Scan for the cell matching the given text and deliver its [X, Y] coordinate at center. 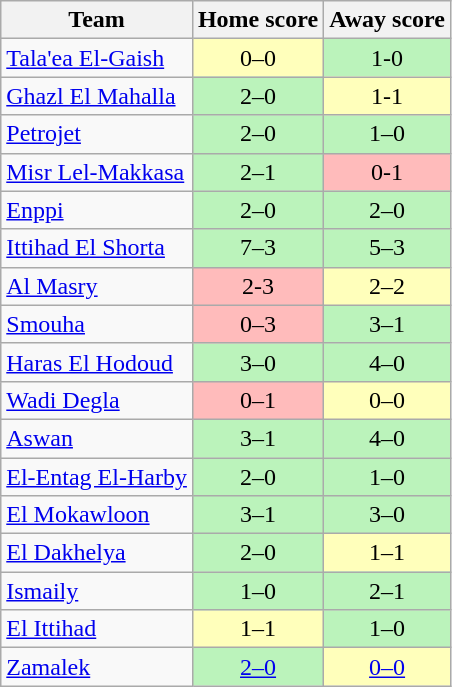
2-3 [258, 286]
Aswan [97, 438]
Away score [388, 20]
Zamalek [97, 667]
Haras El Hodoud [97, 362]
0–3 [258, 324]
Petrojet [97, 134]
0–1 [258, 400]
1-1 [388, 96]
Smouha [97, 324]
Team [97, 20]
5–3 [388, 248]
El Dakhelya [97, 553]
7–3 [258, 248]
2–2 [388, 286]
Misr Lel-Makkasa [97, 172]
El Ittihad [97, 629]
Ghazl El Mahalla [97, 96]
El Mokawloon [97, 515]
0-1 [388, 172]
Ittihad El Shorta [97, 248]
Wadi Degla [97, 400]
El-Entag El-Harby [97, 477]
Enppi [97, 210]
1-0 [388, 58]
Al Masry [97, 286]
Tala'ea El-Gaish [97, 58]
Home score [258, 20]
Ismaily [97, 591]
